Search for the cell housing the specified text and yield its (x, y) center coordinate. 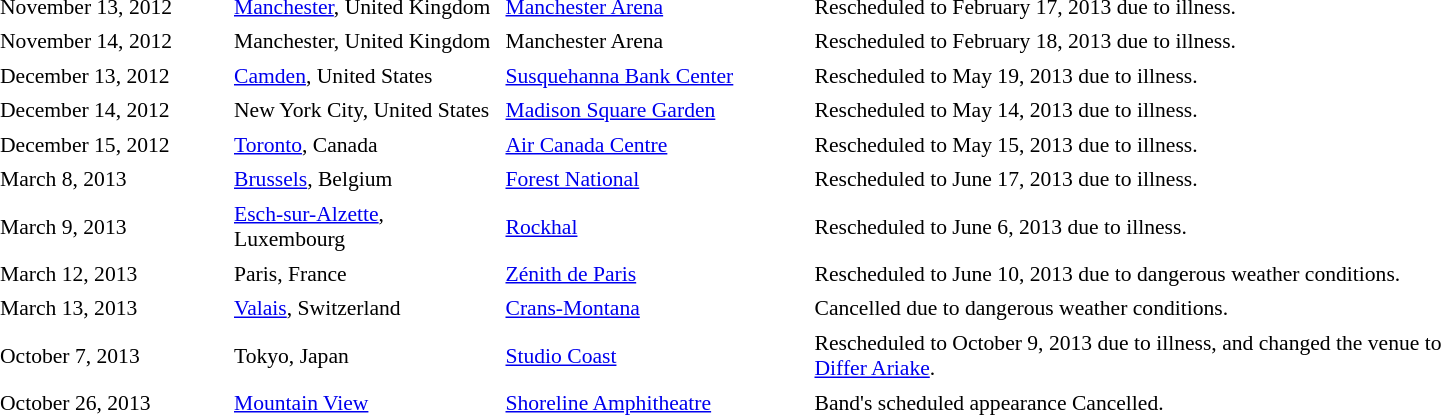
Camden, United States (365, 76)
Susquehanna Bank Center (655, 76)
Air Canada Centre (655, 145)
New York City, United States (365, 110)
Toronto, Canada (365, 145)
Manchester Arena (655, 42)
Valais, Switzerland (365, 308)
Manchester, United Kingdom (365, 42)
Madison Square Garden (655, 110)
Studio Coast (655, 356)
Zénith de Paris (655, 274)
Crans-Montana (655, 308)
Esch-sur-Alzette, Luxembourg (365, 226)
Paris, France (365, 274)
Tokyo, Japan (365, 356)
Forest National (655, 180)
Rockhal (655, 226)
Brussels, Belgium (365, 180)
